Provide the [x, y] coordinate of the cell's center where the given text is located.  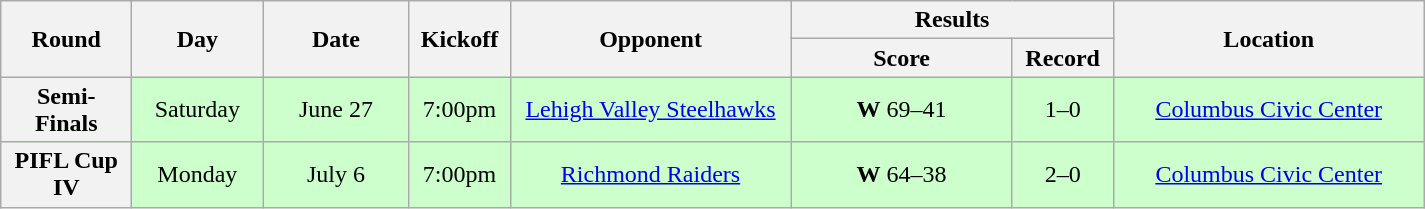
Location [1268, 39]
Round [66, 39]
Date [336, 39]
1–0 [1062, 110]
Score [902, 58]
Monday [198, 174]
Results [952, 20]
PIFL Cup IV [66, 174]
Richmond Raiders [650, 174]
Saturday [198, 110]
Record [1062, 58]
Opponent [650, 39]
Lehigh Valley Steelhawks [650, 110]
2–0 [1062, 174]
Semi-Finals [66, 110]
W 69–41 [902, 110]
Kickoff [460, 39]
W 64–38 [902, 174]
June 27 [336, 110]
Day [198, 39]
July 6 [336, 174]
